Determine the (X, Y) coordinate at the center of the cell enclosing the given text.  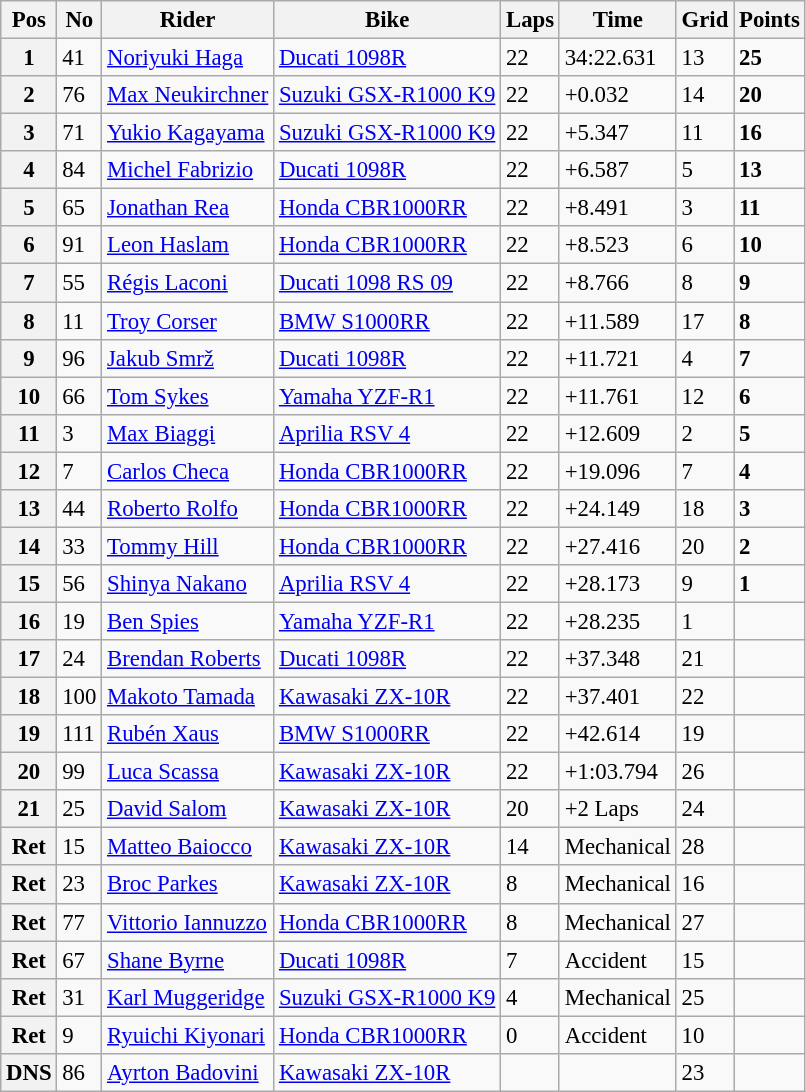
34:22.631 (618, 58)
Yukio Kagayama (188, 133)
+27.416 (618, 546)
Makoto Tamada (188, 697)
Tommy Hill (188, 546)
96 (80, 358)
+8.523 (618, 245)
+8.491 (618, 208)
Rider (188, 20)
Bike (388, 20)
No (80, 20)
66 (80, 396)
Time (618, 20)
+11.721 (618, 358)
+28.235 (618, 621)
Shinya Nakano (188, 584)
David Salom (188, 809)
26 (704, 772)
+24.149 (618, 509)
84 (80, 170)
Pos (29, 20)
86 (80, 1073)
Karl Muggeridge (188, 997)
+11.761 (618, 396)
41 (80, 58)
65 (80, 208)
28 (704, 847)
+1:03.794 (618, 772)
Jakub Smrž (188, 358)
Grid (704, 20)
Brendan Roberts (188, 659)
99 (80, 772)
44 (80, 509)
Tom Sykes (188, 396)
0 (530, 1035)
76 (80, 95)
56 (80, 584)
Roberto Rolfo (188, 509)
Leon Haslam (188, 245)
Ayrton Badovini (188, 1073)
111 (80, 734)
Troy Corser (188, 321)
+12.609 (618, 433)
100 (80, 697)
+5.347 (618, 133)
+37.348 (618, 659)
Matteo Baiocco (188, 847)
Ryuichi Kiyonari (188, 1035)
67 (80, 960)
Régis Laconi (188, 283)
+6.587 (618, 170)
Carlos Checa (188, 471)
+28.173 (618, 584)
+0.032 (618, 95)
Vittorio Iannuzzo (188, 922)
+42.614 (618, 734)
Noriyuki Haga (188, 58)
+19.096 (618, 471)
Ducati 1098 RS 09 (388, 283)
Points (770, 20)
+8.766 (618, 283)
+37.401 (618, 697)
Shane Byrne (188, 960)
Jonathan Rea (188, 208)
Michel Fabrizio (188, 170)
91 (80, 245)
27 (704, 922)
77 (80, 922)
Rubén Xaus (188, 734)
55 (80, 283)
33 (80, 546)
DNS (29, 1073)
Luca Scassa (188, 772)
+2 Laps (618, 809)
71 (80, 133)
Max Neukirchner (188, 95)
Ben Spies (188, 621)
+11.589 (618, 321)
Laps (530, 20)
Max Biaggi (188, 433)
31 (80, 997)
Broc Parkes (188, 885)
